Extract the [X, Y] coordinate from the center of the cell holding the provided text.  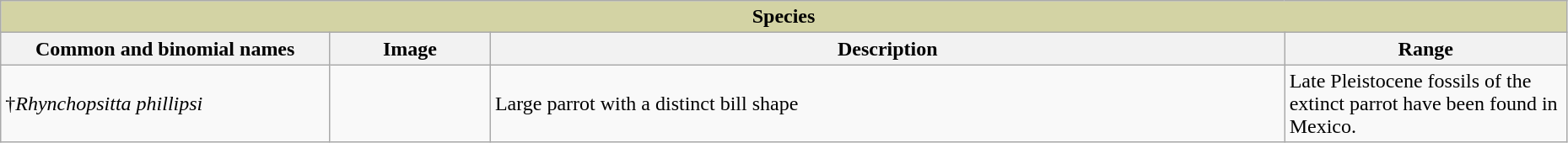
†Rhynchopsitta phillipsi [165, 103]
Range [1425, 49]
Image [410, 49]
Species [784, 17]
Large parrot with a distinct bill shape [887, 103]
Late Pleistocene fossils of the extinct parrot have been found in Mexico. [1425, 103]
Description [887, 49]
Common and binomial names [165, 49]
